Find where the given text appears and provide that cell's center as (X, Y) coordinate. 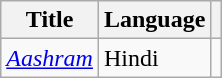
Language (154, 20)
Hindi (154, 58)
Aashram (50, 58)
Title (50, 20)
